Identify which cell holds the provided text, then report its [x, y] central coordinate. 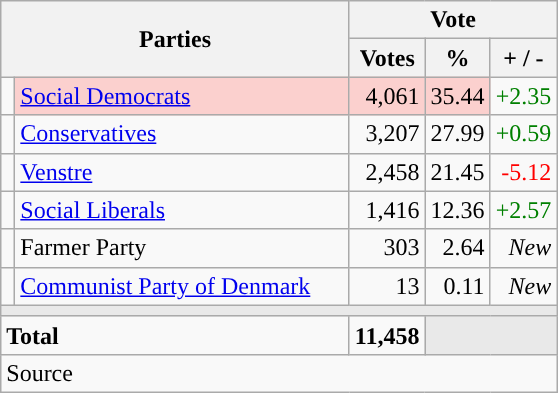
1,416 [387, 210]
+0.59 [524, 134]
Vote [452, 20]
27.99 [458, 134]
+ / - [524, 58]
0.11 [458, 286]
303 [387, 248]
2.64 [458, 248]
2,458 [387, 172]
4,061 [387, 96]
Total [176, 335]
Social Democrats [182, 96]
21.45 [458, 172]
Parties [176, 39]
Farmer Party [182, 248]
35.44 [458, 96]
+2.57 [524, 210]
3,207 [387, 134]
Conservatives [182, 134]
Social Liberals [182, 210]
Venstre [182, 172]
% [458, 58]
Communist Party of Denmark [182, 286]
Source [279, 373]
12.36 [458, 210]
-5.12 [524, 172]
Votes [387, 58]
13 [387, 286]
+2.35 [524, 96]
11,458 [387, 335]
